Determine the [x, y] coordinate at the center of the cell enclosing the given text.  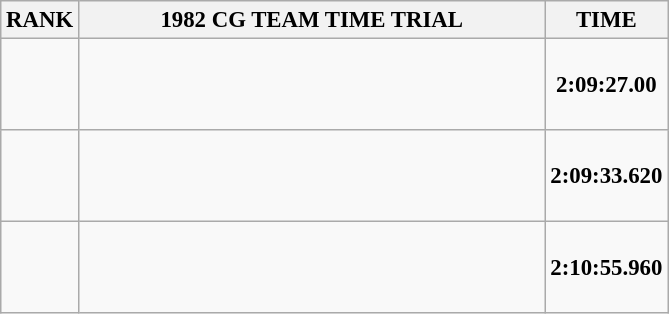
2:09:27.00 [606, 85]
RANK [40, 20]
TIME [606, 20]
2:10:55.960 [606, 268]
2:09:33.620 [606, 176]
1982 CG TEAM TIME TRIAL [312, 20]
